Determine the (x, y) coordinate at the center of the cell enclosing the given text.  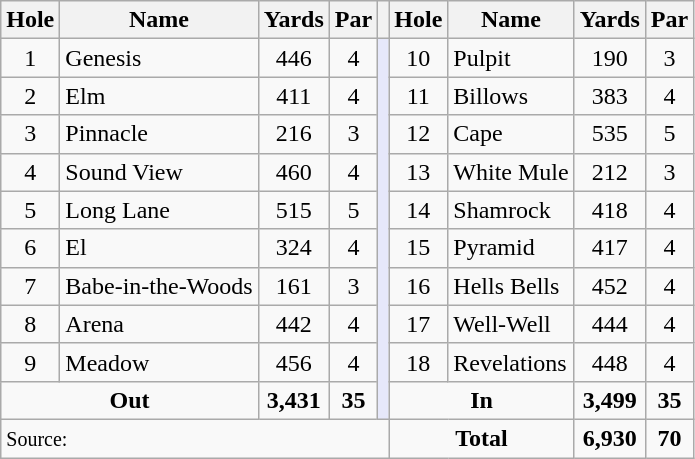
18 (418, 362)
2 (30, 96)
190 (610, 58)
Cape (511, 134)
In (482, 400)
Pyramid (511, 248)
515 (294, 210)
Pulpit (511, 58)
442 (294, 324)
324 (294, 248)
448 (610, 362)
1 (30, 58)
418 (610, 210)
Pinnacle (159, 134)
11 (418, 96)
161 (294, 286)
Genesis (159, 58)
Source: (195, 438)
13 (418, 172)
3,431 (294, 400)
460 (294, 172)
535 (610, 134)
216 (294, 134)
Babe-in-the-Woods (159, 286)
383 (610, 96)
6,930 (610, 438)
Meadow (159, 362)
8 (30, 324)
Elm (159, 96)
Arena (159, 324)
7 (30, 286)
White Mule (511, 172)
12 (418, 134)
444 (610, 324)
70 (669, 438)
16 (418, 286)
411 (294, 96)
452 (610, 286)
10 (418, 58)
9 (30, 362)
Shamrock (511, 210)
17 (418, 324)
446 (294, 58)
Revelations (511, 362)
Sound View (159, 172)
6 (30, 248)
Well-Well (511, 324)
212 (610, 172)
417 (610, 248)
Out (130, 400)
14 (418, 210)
Long Lane (159, 210)
15 (418, 248)
Billows (511, 96)
El (159, 248)
Hells Bells (511, 286)
3,499 (610, 400)
456 (294, 362)
Total (482, 438)
